From the cell containing the given text, extract its center point as (x, y) coordinate. 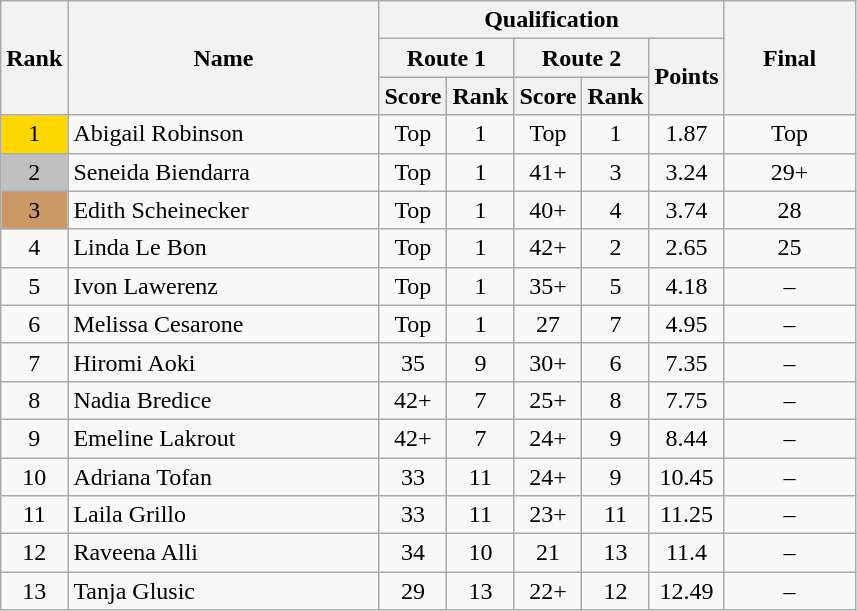
22+ (548, 591)
40+ (548, 210)
Tanja Glusic (224, 591)
Route 2 (582, 58)
Emeline Lakrout (224, 438)
Seneida Biendarra (224, 172)
4.18 (686, 286)
35 (413, 362)
1.87 (686, 134)
4.95 (686, 324)
34 (413, 553)
Edith Scheinecker (224, 210)
7.35 (686, 362)
3.24 (686, 172)
28 (790, 210)
10.45 (686, 477)
Abigail Robinson (224, 134)
8.44 (686, 438)
41+ (548, 172)
25+ (548, 400)
29 (413, 591)
Route 1 (446, 58)
2.65 (686, 248)
3.74 (686, 210)
7.75 (686, 400)
25 (790, 248)
Melissa Cesarone (224, 324)
30+ (548, 362)
Final (790, 58)
Laila Grillo (224, 515)
35+ (548, 286)
Adriana Tofan (224, 477)
Raveena Alli (224, 553)
11.25 (686, 515)
12.49 (686, 591)
Name (224, 58)
21 (548, 553)
27 (548, 324)
23+ (548, 515)
Qualification (552, 20)
Ivon Lawerenz (224, 286)
11.4 (686, 553)
Nadia Bredice (224, 400)
Points (686, 77)
Hiromi Aoki (224, 362)
Linda Le Bon (224, 248)
29+ (790, 172)
